For the text-containing cell, return its midpoint in (x, y) coordinate format. 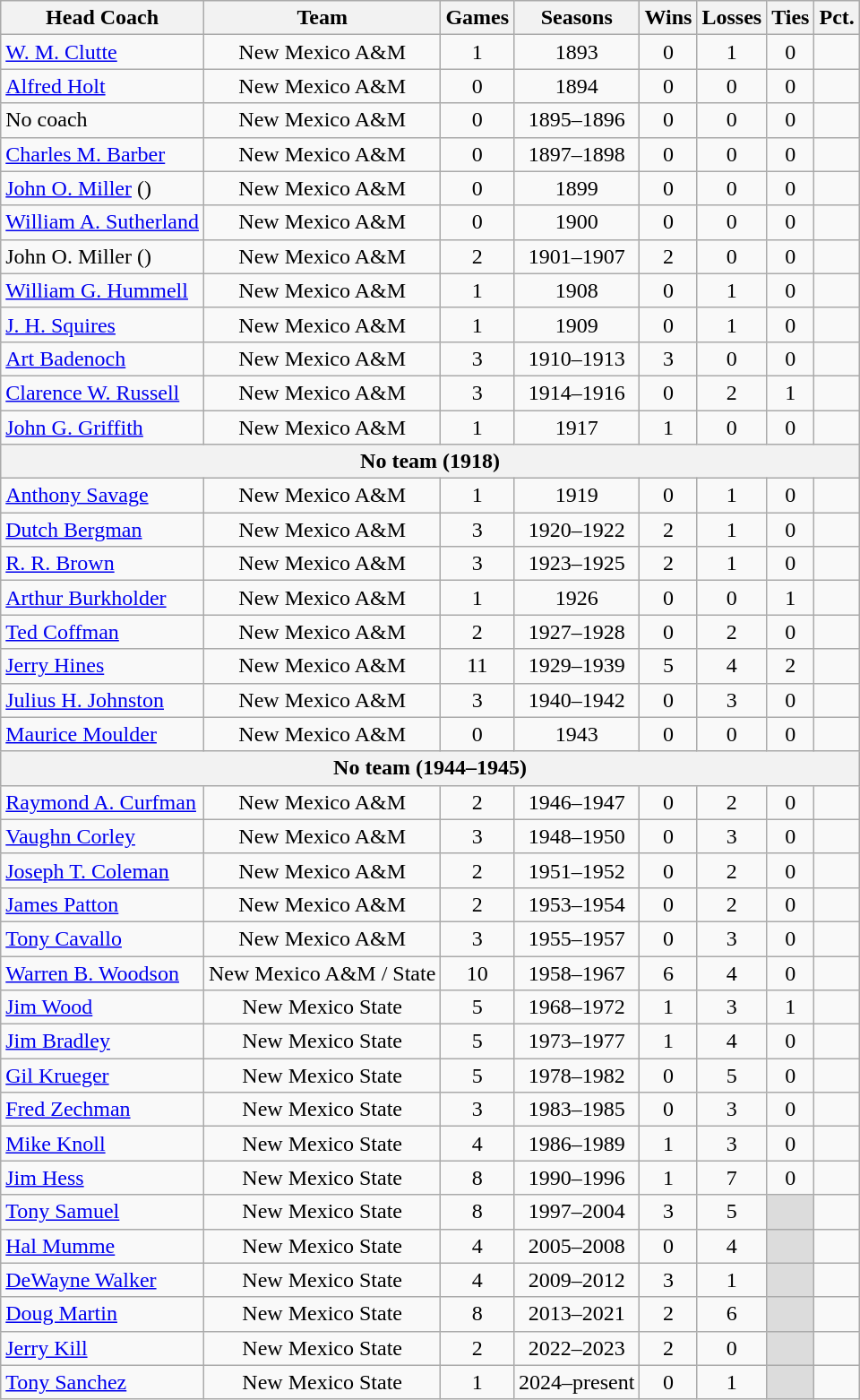
Mike Knoll (102, 1144)
Tony Samuel (102, 1212)
1940–1942 (577, 700)
Ted Coffman (102, 632)
1951–1952 (577, 870)
1978–1982 (577, 1076)
1909 (577, 324)
Team (322, 18)
2005–2008 (577, 1246)
1955–1957 (577, 938)
1914–1916 (577, 393)
Ties (790, 18)
William A. Sutherland (102, 222)
10 (477, 972)
1895–1896 (577, 120)
Seasons (577, 18)
1897–1898 (577, 154)
New Mexico A&M / State (322, 972)
DeWayne Walker (102, 1280)
1900 (577, 222)
James Patton (102, 904)
Vaughn Corley (102, 836)
Pct. (837, 18)
1920–1922 (577, 530)
1948–1950 (577, 836)
1929–1939 (577, 666)
John G. Griffith (102, 428)
1958–1967 (577, 972)
Raymond A. Curfman (102, 802)
Wins (668, 18)
1983–1985 (577, 1110)
Charles M. Barber (102, 154)
Julius H. Johnston (102, 700)
W. M. Clutte (102, 52)
2024–present (577, 1382)
Hal Mumme (102, 1246)
J. H. Squires (102, 324)
1908 (577, 290)
1968–1972 (577, 1007)
1927–1928 (577, 632)
No team (1918) (430, 462)
1943 (577, 734)
Tony Sanchez (102, 1382)
Alfred Holt (102, 86)
1923–1925 (577, 564)
1953–1954 (577, 904)
Arthur Burkholder (102, 598)
2009–2012 (577, 1280)
Fred Zechman (102, 1110)
Clarence W. Russell (102, 393)
Art Badenoch (102, 359)
Jerry Kill (102, 1348)
Doug Martin (102, 1314)
7 (732, 1178)
1926 (577, 598)
Jerry Hines (102, 666)
William G. Hummell (102, 290)
1901–1907 (577, 256)
No coach (102, 120)
1899 (577, 188)
1986–1989 (577, 1144)
Gil Krueger (102, 1076)
Warren B. Woodson (102, 972)
1990–1996 (577, 1178)
Anthony Savage (102, 496)
1917 (577, 428)
Games (477, 18)
R. R. Brown (102, 564)
Losses (732, 18)
Jim Bradley (102, 1041)
1893 (577, 52)
1919 (577, 496)
2013–2021 (577, 1314)
1946–1947 (577, 802)
1910–1913 (577, 359)
1894 (577, 86)
1997–2004 (577, 1212)
Jim Hess (102, 1178)
Head Coach (102, 18)
1973–1977 (577, 1041)
Maurice Moulder (102, 734)
No team (1944–1945) (430, 768)
2022–2023 (577, 1348)
Dutch Bergman (102, 530)
Joseph T. Coleman (102, 870)
11 (477, 666)
Jim Wood (102, 1007)
Tony Cavallo (102, 938)
